From the cell containing the given text, extract its center point as [X, Y] coordinate. 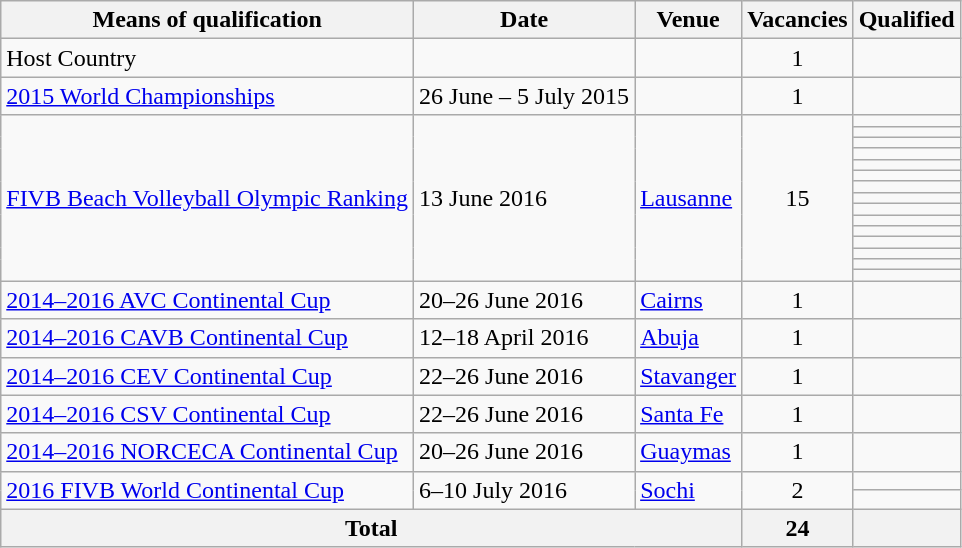
15 [798, 198]
13 June 2016 [524, 198]
Means of qualification [208, 20]
26 June – 5 July 2015 [524, 96]
Abuja [688, 338]
Lausanne [688, 198]
Sochi [688, 490]
Qualified [906, 20]
Total [372, 528]
12–18 April 2016 [524, 338]
2014–2016 CEV Continental Cup [208, 376]
2 [798, 490]
Guaymas [688, 452]
2016 FIVB World Continental Cup [208, 490]
2015 World Championships [208, 96]
FIVB Beach Volleyball Olympic Ranking [208, 198]
2014–2016 CSV Continental Cup [208, 414]
Stavanger [688, 376]
2014–2016 NORCECA Continental Cup [208, 452]
6–10 July 2016 [524, 490]
24 [798, 528]
Vacancies [798, 20]
Cairns [688, 300]
2014–2016 AVC Continental Cup [208, 300]
2014–2016 CAVB Continental Cup [208, 338]
Date [524, 20]
Santa Fe [688, 414]
Host Country [208, 58]
Venue [688, 20]
